Identify which cell holds the provided text, then report its [x, y] central coordinate. 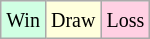
Loss [126, 20]
Win [24, 20]
Draw [72, 20]
